Return (x, y) of the center of cell containing provided text 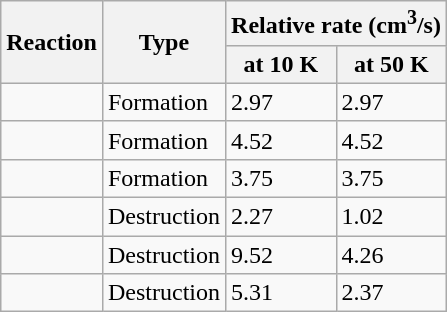
Type (164, 42)
Reaction (52, 42)
at 10 K (281, 64)
at 50 K (391, 64)
Relative rate (cm3/s) (336, 24)
4.26 (391, 255)
5.31 (281, 293)
2.27 (281, 217)
1.02 (391, 217)
2.37 (391, 293)
9.52 (281, 255)
